Detect which cell encompasses the target text, then output its [x, y] center coordinate. 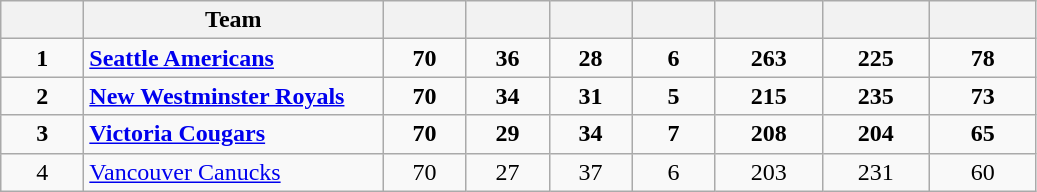
Team [234, 20]
36 [508, 58]
Seattle Americans [234, 58]
231 [876, 172]
Victoria Cougars [234, 134]
208 [768, 134]
204 [876, 134]
1 [42, 58]
2 [42, 96]
65 [982, 134]
225 [876, 58]
7 [674, 134]
5 [674, 96]
235 [876, 96]
28 [590, 58]
31 [590, 96]
27 [508, 172]
203 [768, 172]
New Westminster Royals [234, 96]
4 [42, 172]
37 [590, 172]
Vancouver Canucks [234, 172]
29 [508, 134]
60 [982, 172]
78 [982, 58]
215 [768, 96]
263 [768, 58]
73 [982, 96]
3 [42, 134]
